Locate the cell with the specified text and output its [x, y] center coordinate. 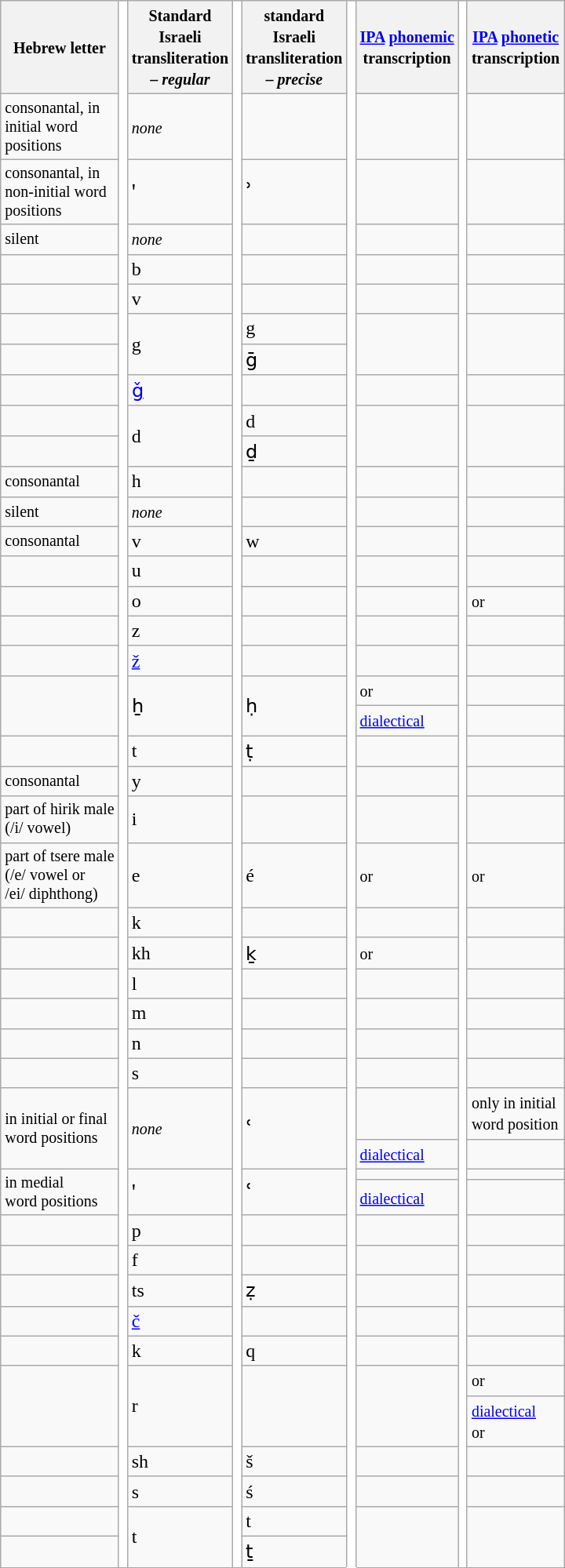
y [180, 781]
o [180, 601]
ś [294, 1491]
ẖ [180, 705]
n [180, 1043]
w [294, 541]
Hebrew letter [60, 47]
l [180, 984]
ḵ [294, 953]
h [180, 482]
ḏ [294, 451]
standardIsraelitransliteration– precise [294, 47]
IPA phonemictranscription [406, 47]
é [294, 875]
in medialword positions [60, 1192]
sh [180, 1461]
ts [180, 1290]
part of tsere male(/e/ vowel or/ei/ diphthong) [60, 875]
ḥ [294, 705]
š [294, 1461]
ʾ [294, 191]
consonantal, ininitial wordpositions [60, 127]
part of hirik male(/i/ vowel) [60, 819]
e [180, 875]
m [180, 1013]
in initial or finalword positions [60, 1128]
ṯ [294, 1552]
z [180, 631]
č [180, 1321]
ǧ [180, 391]
ḡ [294, 359]
u [180, 571]
r [180, 1406]
p [180, 1230]
f [180, 1260]
only in initialword position [515, 1114]
StandardIsraelitransliteration– regular [180, 47]
consonantal, innon-initial wordpositions [60, 191]
dialectical or [515, 1421]
i [180, 819]
ž [180, 660]
q [294, 1351]
b [180, 269]
IPA phonetictranscription [515, 47]
ṭ [294, 751]
kh [180, 953]
ẓ [294, 1290]
